Identify which cell holds the provided text, then report its (x, y) central coordinate. 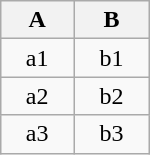
b1 (112, 58)
b3 (112, 134)
a3 (38, 134)
a1 (38, 58)
b2 (112, 96)
a2 (38, 96)
B (112, 20)
A (38, 20)
